Return the [X, Y] coordinate for the center point of the cell that contains the specified text.  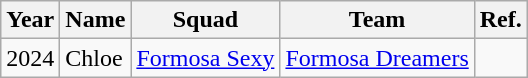
Year [30, 20]
2024 [30, 58]
Name [96, 20]
Squad [206, 20]
Team [377, 20]
Chloe [96, 58]
Formosa Sexy [206, 58]
Ref. [500, 20]
Formosa Dreamers [377, 58]
